Extract the [x, y] coordinate from the center of the cell holding the provided text.  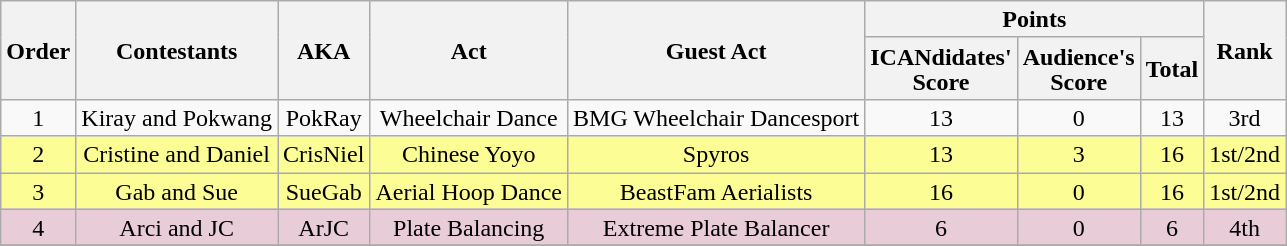
4 [38, 228]
BMG Wheelchair Dancesport [716, 118]
Audience'sScore [1078, 68]
Gab and Sue [177, 190]
Aerial Hoop Dance [469, 190]
Guest Act [716, 50]
SueGab [324, 190]
Arci and JC [177, 228]
Rank [1245, 50]
Order [38, 50]
Act [469, 50]
3rd [1245, 118]
ArJC [324, 228]
2 [38, 154]
PokRay [324, 118]
Spyros [716, 154]
4th [1245, 228]
Cristine and Daniel [177, 154]
AKA [324, 50]
Extreme Plate Balancer [716, 228]
Points [1034, 20]
BeastFam Aerialists [716, 190]
Total [1172, 68]
Wheelchair Dance [469, 118]
Kiray and Pokwang [177, 118]
Plate Balancing [469, 228]
ICANdidates'Score [941, 68]
Contestants [177, 50]
CrisNiel [324, 154]
Chinese Yoyo [469, 154]
1 [38, 118]
